Scan for the cell matching the given text and deliver its [X, Y] coordinate at center. 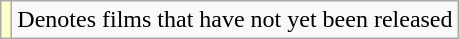
Denotes films that have not yet been released [235, 20]
